Determine the [X, Y] coordinate at the center of the cell enclosing the given text.  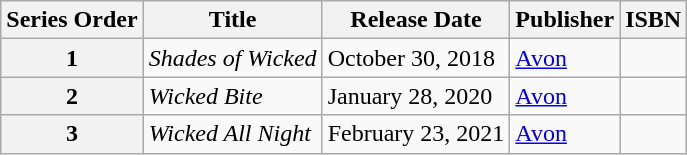
October 30, 2018 [416, 58]
February 23, 2021 [416, 134]
January 28, 2020 [416, 96]
Series Order [72, 20]
1 [72, 58]
Shades of Wicked [232, 58]
ISBN [654, 20]
Wicked Bite [232, 96]
Release Date [416, 20]
2 [72, 96]
Title [232, 20]
Publisher [565, 20]
Wicked All Night [232, 134]
3 [72, 134]
